Identify which cell holds the provided text, then report its [x, y] central coordinate. 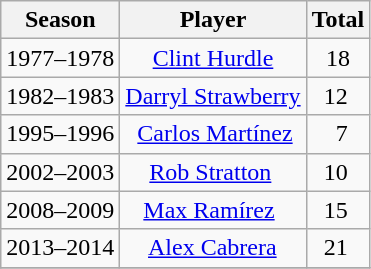
Max Ramírez [213, 210]
Total [338, 20]
18 [338, 58]
10 [338, 172]
Carlos Martínez [213, 134]
Clint Hurdle [213, 58]
Season [60, 20]
1977–1978 [60, 58]
7 [338, 134]
2002–2003 [60, 172]
Darryl Strawberry [213, 96]
2008–2009 [60, 210]
1995–1996 [60, 134]
Alex Cabrera [213, 248]
1982–1983 [60, 96]
Rob Stratton [213, 172]
2013–2014 [60, 248]
21 [338, 248]
Player [213, 20]
12 [338, 96]
15 [338, 210]
